Scan for the cell matching the given text and deliver its (X, Y) coordinate at center. 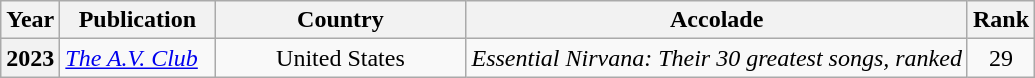
Rank (1000, 20)
Publication (138, 20)
Country (340, 20)
United States (340, 58)
Essential Nirvana: Their 30 greatest songs, ranked (716, 58)
Year (30, 20)
The A.V. Club (138, 58)
29 (1000, 58)
Accolade (716, 20)
2023 (30, 58)
